Provide the [x, y] coordinate of the cell's center where the given text is located.  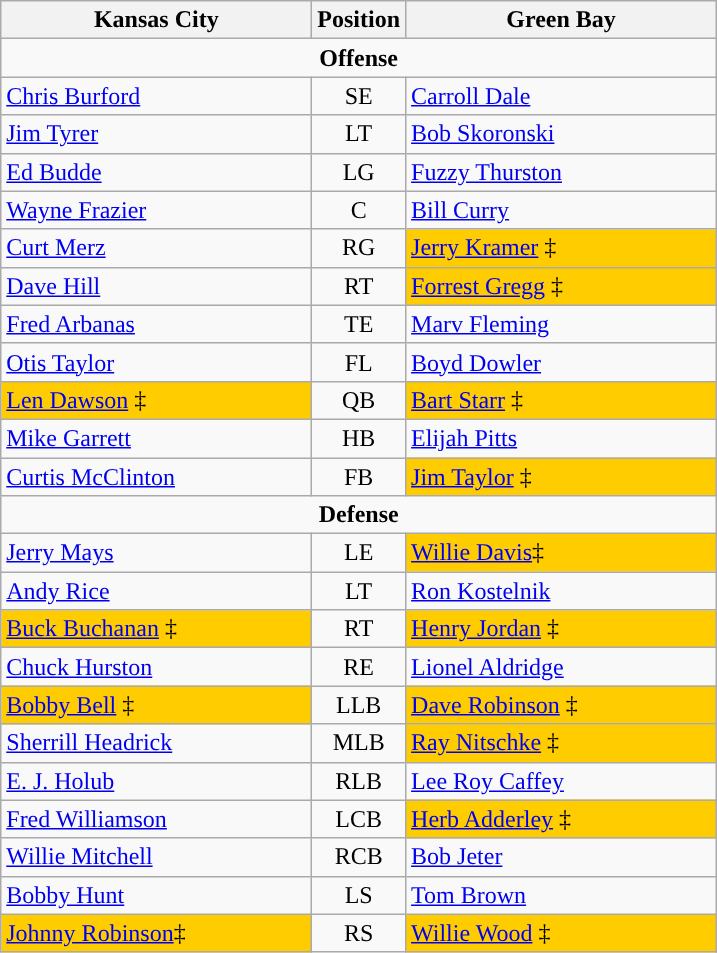
Elijah Pitts [562, 438]
Buck Buchanan ‡ [156, 629]
LS [359, 895]
RLB [359, 781]
Lee Roy Caffey [562, 781]
LG [359, 172]
RS [359, 933]
Willie Davis‡ [562, 553]
RCB [359, 857]
Boyd Dowler [562, 362]
Andy Rice [156, 591]
Curt Merz [156, 248]
Marv Fleming [562, 324]
Fuzzy Thurston [562, 172]
QB [359, 400]
Bill Curry [562, 210]
Bobby Bell ‡ [156, 705]
Bob Jeter [562, 857]
Henry Jordan ‡ [562, 629]
Jerry Mays [156, 553]
Carroll Dale [562, 96]
Green Bay [562, 20]
Willie Mitchell [156, 857]
Jim Tyrer [156, 134]
RG [359, 248]
RE [359, 667]
Dave Robinson ‡ [562, 705]
Ed Budde [156, 172]
Dave Hill [156, 286]
Willie Wood ‡ [562, 933]
Ray Nitschke ‡ [562, 743]
FL [359, 362]
Chuck Hurston [156, 667]
TE [359, 324]
LCB [359, 819]
Chris Burford [156, 96]
Defense [359, 515]
LLB [359, 705]
Fred Arbanas [156, 324]
Bart Starr ‡ [562, 400]
E. J. Holub [156, 781]
Bob Skoronski [562, 134]
MLB [359, 743]
HB [359, 438]
Ron Kostelnik [562, 591]
Len Dawson ‡ [156, 400]
FB [359, 477]
Sherrill Headrick [156, 743]
Jim Taylor ‡ [562, 477]
Position [359, 20]
C [359, 210]
Tom Brown [562, 895]
Lionel Aldridge [562, 667]
Mike Garrett [156, 438]
Curtis McClinton [156, 477]
Kansas City [156, 20]
Bobby Hunt [156, 895]
Otis Taylor [156, 362]
Offense [359, 58]
Wayne Frazier [156, 210]
Fred Williamson [156, 819]
Herb Adderley ‡ [562, 819]
Jerry Kramer ‡ [562, 248]
Johnny Robinson‡ [156, 933]
LE [359, 553]
Forrest Gregg ‡ [562, 286]
SE [359, 96]
